From the cell containing the given text, extract its center point as [X, Y] coordinate. 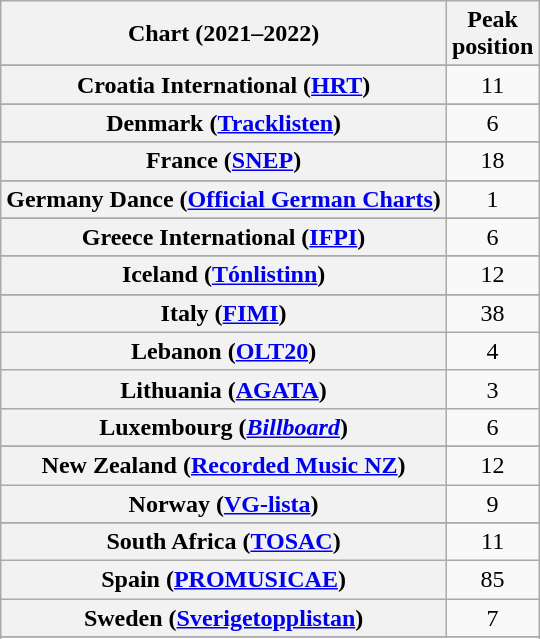
Luxembourg (Billboard) [224, 427]
South Africa (TOSAC) [224, 542]
Norway (VG-lista) [224, 503]
France (SNEP) [224, 161]
Greece International (IFPI) [224, 237]
Italy (FIMI) [224, 313]
New Zealand (Recorded Music NZ) [224, 465]
Iceland (Tónlistinn) [224, 275]
38 [492, 313]
18 [492, 161]
Denmark (Tracklisten) [224, 123]
85 [492, 580]
Lebanon (OLT20) [224, 351]
1 [492, 199]
Chart (2021–2022) [224, 34]
9 [492, 503]
4 [492, 351]
3 [492, 389]
Peakposition [492, 34]
Croatia International (HRT) [224, 85]
Spain (PROMUSICAE) [224, 580]
Germany Dance (Official German Charts) [224, 199]
Sweden (Sverigetopplistan) [224, 618]
7 [492, 618]
Lithuania (AGATA) [224, 389]
